Locate the cell with the specified text and output its (X, Y) center coordinate. 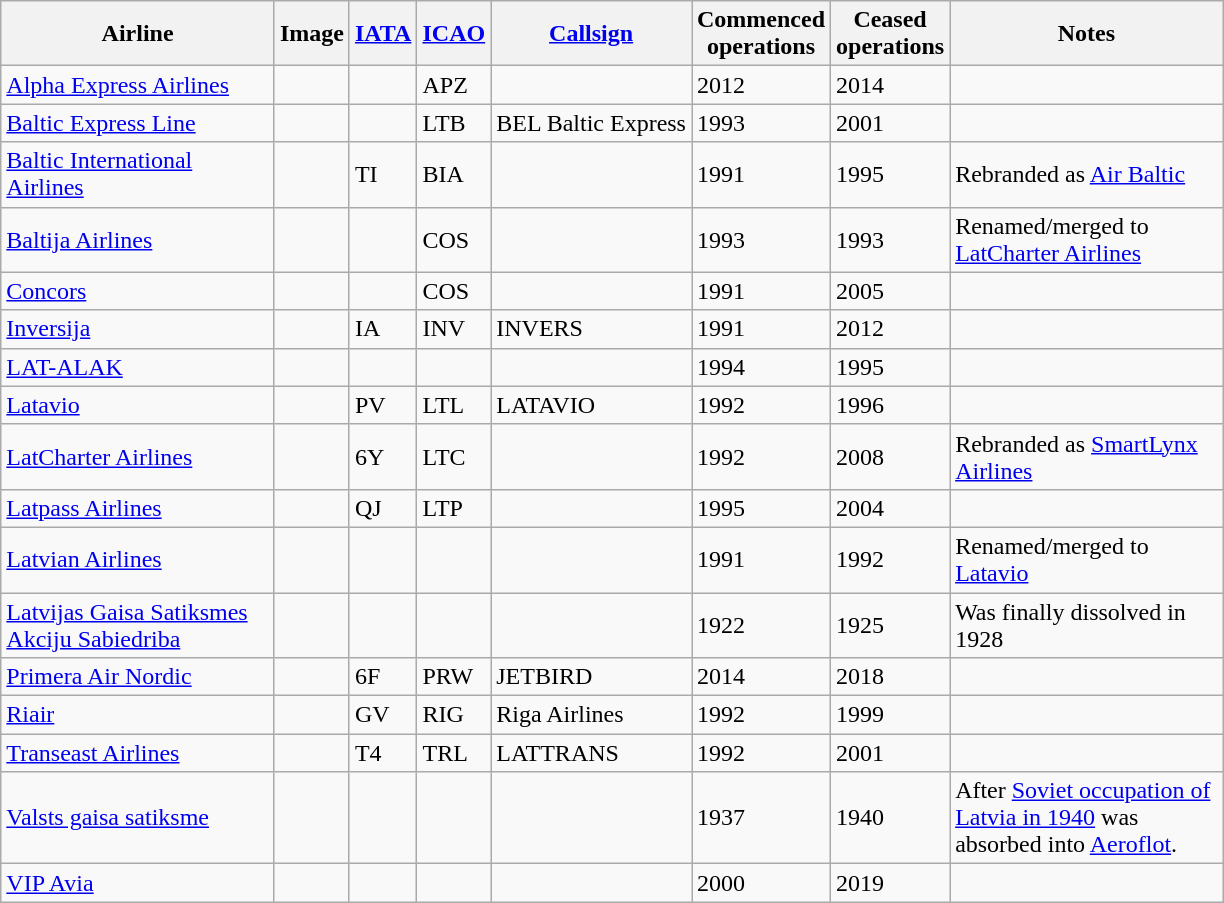
Renamed/merged to LatCharter Airlines (1087, 240)
Image (312, 34)
Ceasedoperations (890, 34)
TRL (454, 753)
1925 (890, 624)
LAT-ALAK (138, 367)
2008 (890, 456)
1999 (890, 715)
INV (454, 329)
Rebranded as Air Baltic (1087, 174)
Riair (138, 715)
1994 (762, 367)
APZ (454, 85)
Concors (138, 291)
ICAO (454, 34)
LATAVIO (592, 405)
IATA (383, 34)
BEL Baltic Express (592, 123)
Airline (138, 34)
Callsign (592, 34)
VIP Avia (138, 883)
Renamed/merged to Latavio (1087, 560)
PRW (454, 677)
1940 (890, 818)
T4 (383, 753)
6Y (383, 456)
Rebranded as SmartLynx Airlines (1087, 456)
Baltic Express Line (138, 123)
After Soviet occupation of Latvia in 1940 was absorbed into Aeroflot. (1087, 818)
Latvian Airlines (138, 560)
LTP (454, 508)
1922 (762, 624)
Inversija (138, 329)
Transeast Airlines (138, 753)
Riga Airlines (592, 715)
LATTRANS (592, 753)
2019 (890, 883)
Latvijas Gaisa Satiksmes Akciju Sabiedriba (138, 624)
Latavio (138, 405)
JETBIRD (592, 677)
LatCharter Airlines (138, 456)
2000 (762, 883)
1937 (762, 818)
LTB (454, 123)
INVERS (592, 329)
Primera Air Nordic (138, 677)
LTL (454, 405)
IA (383, 329)
2005 (890, 291)
LTC (454, 456)
Valsts gaisa satiksme (138, 818)
2018 (890, 677)
2004 (890, 508)
Alpha Express Airlines (138, 85)
RIG (454, 715)
Baltija Airlines (138, 240)
Latpass Airlines (138, 508)
Was finally dissolved in 1928 (1087, 624)
6F (383, 677)
QJ (383, 508)
1996 (890, 405)
GV (383, 715)
BIA (454, 174)
Notes (1087, 34)
Commencedoperations (762, 34)
Baltic International Airlines (138, 174)
TI (383, 174)
PV (383, 405)
